Capture the cell that displays the provided text and extract its [X, Y] central coordinate. 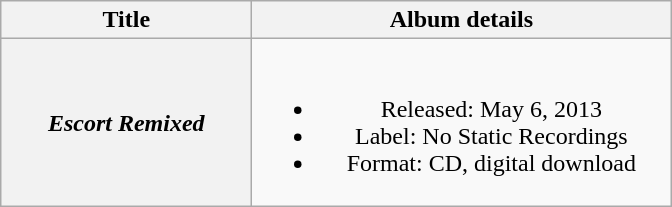
Escort Remixed [126, 122]
Released: May 6, 2013Label: No Static RecordingsFormat: CD, digital download [462, 122]
Title [126, 20]
Album details [462, 20]
